Locate the cell with the specified text and output its (X, Y) center coordinate. 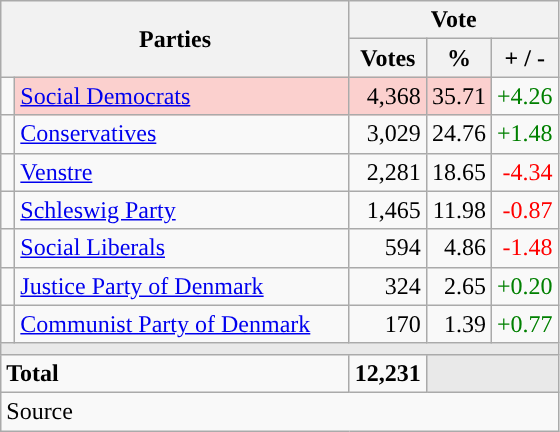
+4.26 (524, 96)
Communist Party of Denmark (182, 324)
2,281 (388, 172)
Social Liberals (182, 248)
35.71 (458, 96)
4,368 (388, 96)
+1.48 (524, 134)
% (458, 58)
-0.87 (524, 210)
4.86 (458, 248)
2.65 (458, 286)
170 (388, 324)
594 (388, 248)
Venstre (182, 172)
11.98 (458, 210)
Schleswig Party (182, 210)
Social Democrats (182, 96)
Justice Party of Denmark (182, 286)
24.76 (458, 134)
-4.34 (524, 172)
Vote (454, 20)
+0.77 (524, 324)
Conservatives (182, 134)
-1.48 (524, 248)
1.39 (458, 324)
Source (280, 411)
Total (176, 373)
+ / - (524, 58)
1,465 (388, 210)
+0.20 (524, 286)
Votes (388, 58)
3,029 (388, 134)
324 (388, 286)
12,231 (388, 373)
Parties (176, 39)
18.65 (458, 172)
